For the text-containing cell, return its midpoint in [x, y] coordinate format. 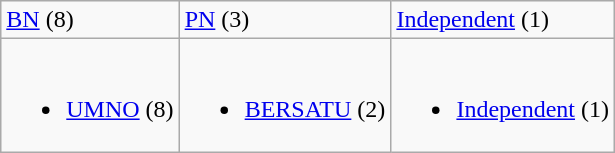
BN (8) [90, 20]
BERSATU (2) [285, 96]
PN (3) [285, 20]
UMNO (8) [90, 96]
